Determine the (X, Y) coordinate at the center of the cell enclosing the given text.  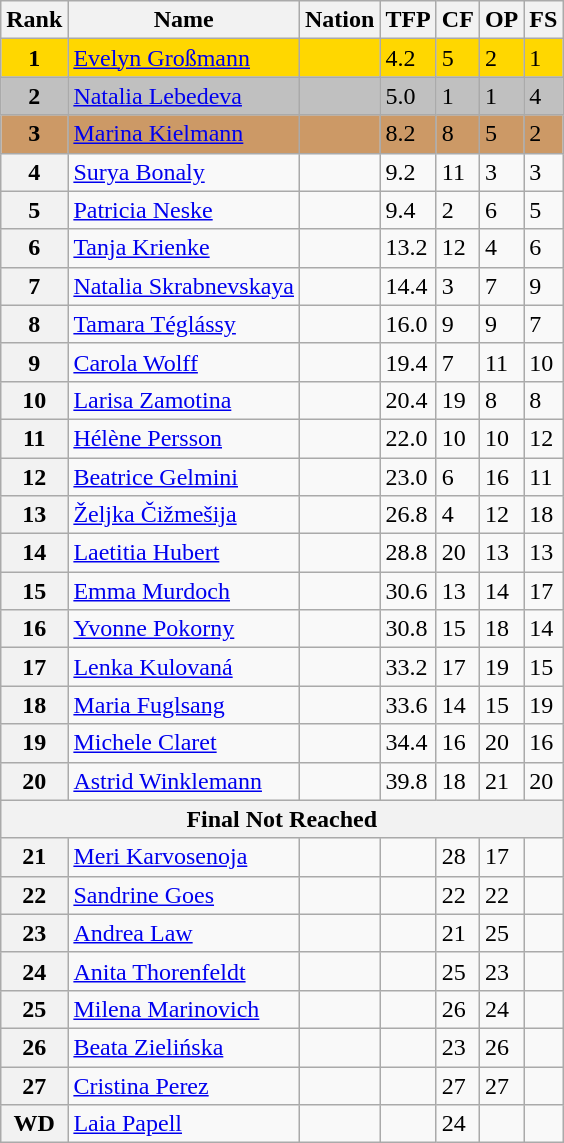
Željka Čižmešija (184, 515)
Andrea Law (184, 933)
39.8 (408, 781)
20.4 (408, 400)
Milena Marinovich (184, 1009)
22.0 (408, 438)
Laia Papell (184, 1124)
Laetitia Hubert (184, 553)
Tanja Krienke (184, 248)
28 (458, 857)
Anita Thorenfeldt (184, 971)
Patricia Neske (184, 210)
Astrid Winklemann (184, 781)
28.8 (408, 553)
16.0 (408, 324)
Beata Zielińska (184, 1047)
5.0 (408, 96)
Surya Bonaly (184, 172)
Natalia Skrabnevskaya (184, 286)
4.2 (408, 58)
Natalia Lebedeva (184, 96)
30.8 (408, 629)
13.2 (408, 248)
33.6 (408, 705)
Meri Karvosenoja (184, 857)
8.2 (408, 134)
Hélène Persson (184, 438)
33.2 (408, 667)
Yvonne Pokorny (184, 629)
30.6 (408, 591)
Larisa Zamotina (184, 400)
Evelyn Großmann (184, 58)
23.0 (408, 477)
Beatrice Gelmini (184, 477)
OP (501, 20)
Carola Wolff (184, 362)
9.4 (408, 210)
Rank (34, 20)
TFP (408, 20)
Maria Fuglsang (184, 705)
FS (544, 20)
Nation (340, 20)
34.4 (408, 743)
Sandrine Goes (184, 895)
CF (458, 20)
WD (34, 1124)
Final Not Reached (282, 819)
26.8 (408, 515)
19.4 (408, 362)
Marina Kielmann (184, 134)
9.2 (408, 172)
Lenka Kulovaná (184, 667)
Tamara Téglássy (184, 324)
Michele Claret (184, 743)
Emma Murdoch (184, 591)
14.4 (408, 286)
Name (184, 20)
Cristina Perez (184, 1085)
